Scan for the cell matching the given text and deliver its [x, y] coordinate at center. 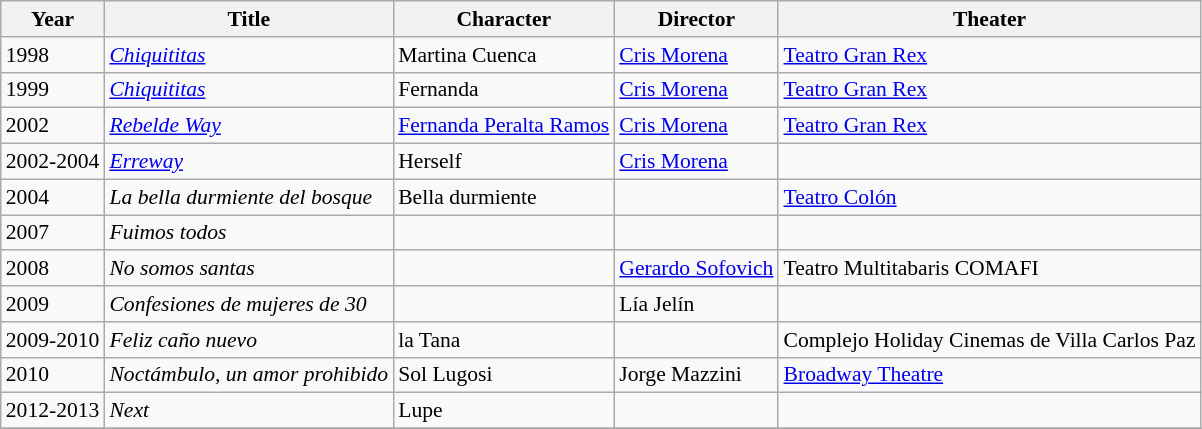
Martina Cuenca [504, 55]
La bella durmiente del bosque [248, 197]
Director [696, 19]
1999 [53, 90]
Lupe [504, 411]
2009-2010 [53, 340]
Complejo Holiday Cinemas de Villa Carlos Paz [989, 340]
2012-2013 [53, 411]
2002 [53, 126]
Next [248, 411]
Broadway Theatre [989, 375]
Herself [504, 162]
2009 [53, 304]
Feliz caño nuevo [248, 340]
Title [248, 19]
Erreway [248, 162]
Fuimos todos [248, 233]
Teatro Colón [989, 197]
Gerardo Sofovich [696, 269]
1998 [53, 55]
2008 [53, 269]
Sol Lugosi [504, 375]
Noctámbulo, un amor prohibido [248, 375]
2002-2004 [53, 162]
Year [53, 19]
Jorge Mazzini [696, 375]
2010 [53, 375]
la Tana [504, 340]
Fernanda Peralta Ramos [504, 126]
Teatro Multitabaris COMAFI [989, 269]
No somos santas [248, 269]
Theater [989, 19]
2007 [53, 233]
Lía Jelín [696, 304]
Bella durmiente [504, 197]
Character [504, 19]
2004 [53, 197]
Confesiones de mujeres de 30 [248, 304]
Fernanda [504, 90]
Rebelde Way [248, 126]
